Provide the (X, Y) coordinate of the cell's center where the given text is located.  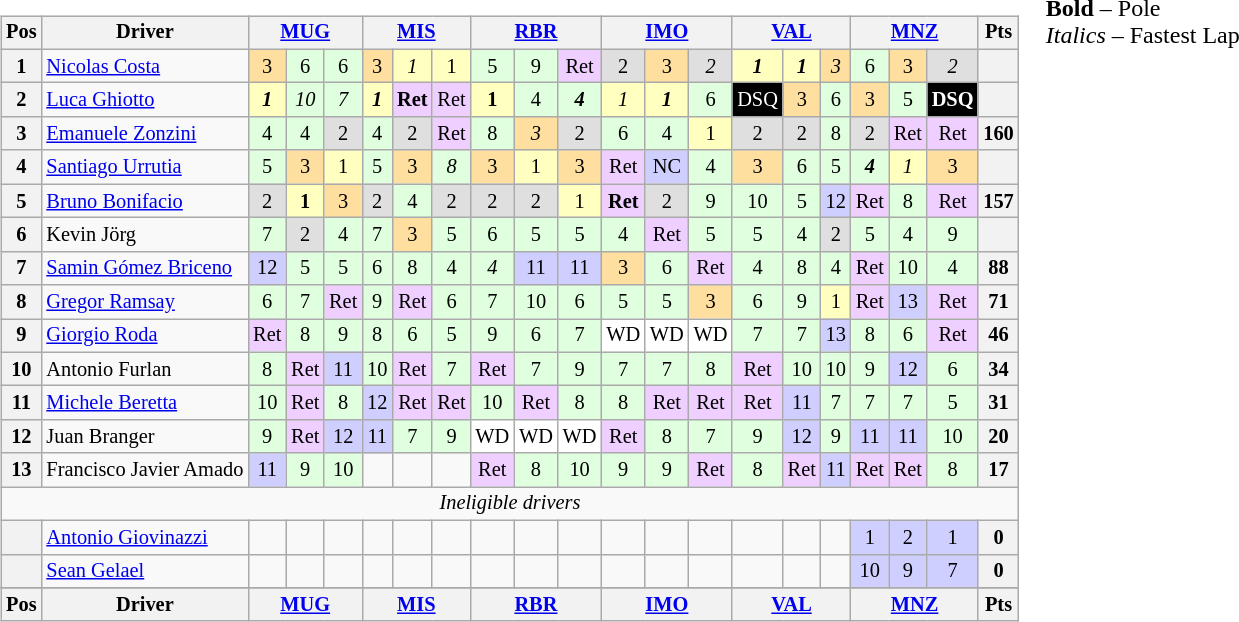
Emanuele Zonzini (144, 134)
Gregor Ramsay (144, 302)
Giorgio Roda (144, 336)
160 (998, 134)
Nicolas Costa (144, 66)
Sean Gelael (144, 571)
Bruno Bonifacio (144, 201)
Antonio Giovinazzi (144, 537)
Samin Gómez Briceno (144, 268)
88 (998, 268)
NC (667, 167)
Ineligible drivers (510, 504)
157 (998, 201)
31 (998, 403)
71 (998, 302)
46 (998, 336)
Juan Branger (144, 437)
Kevin Jörg (144, 235)
20 (998, 437)
Michele Beretta (144, 403)
34 (998, 369)
Santiago Urrutia (144, 167)
Francisco Javier Amado (144, 470)
17 (998, 470)
Luca Ghiotto (144, 100)
Antonio Furlan (144, 369)
